Identify which cell holds the provided text, then report its [x, y] central coordinate. 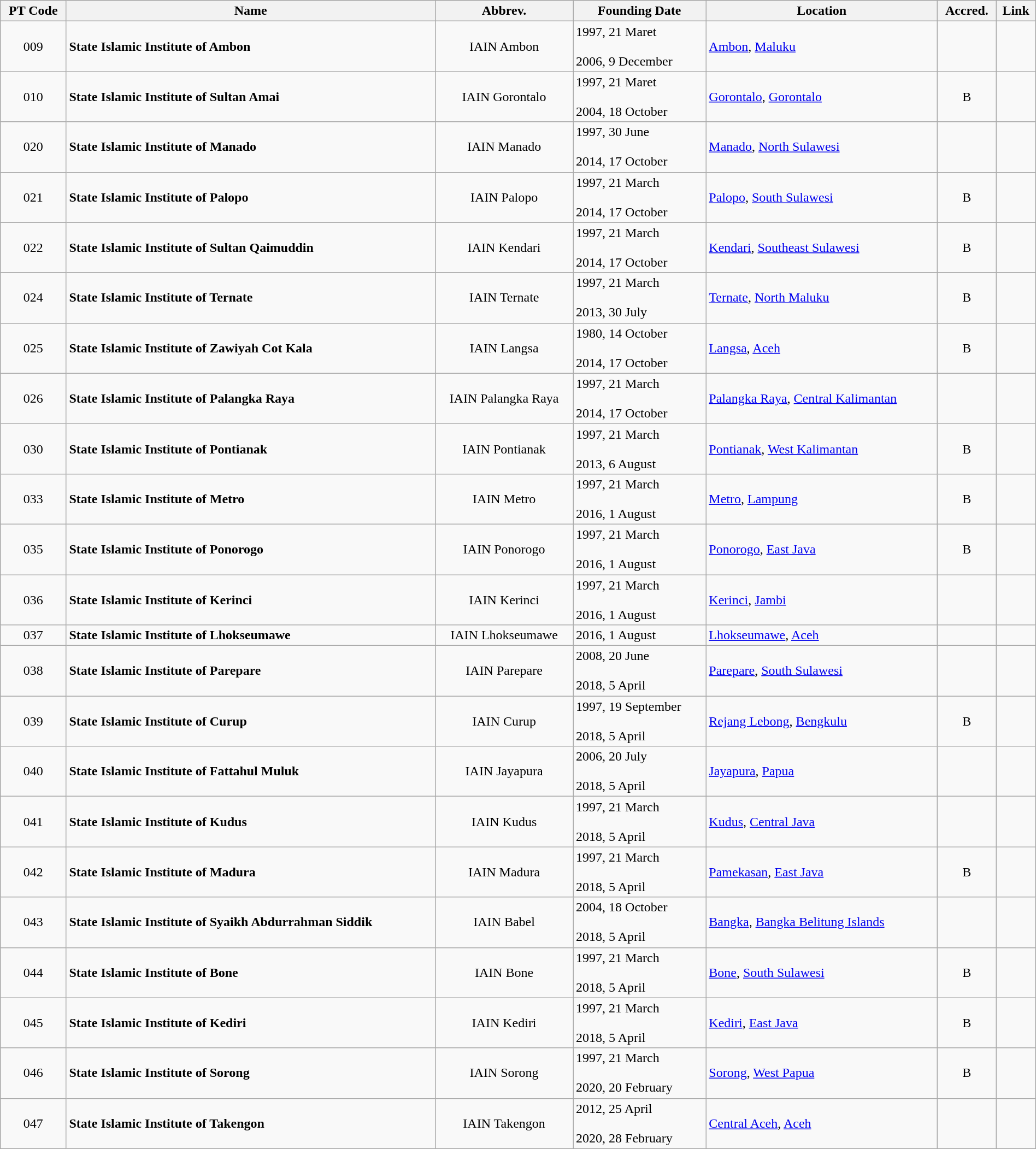
IAIN Lhokseumawe [504, 635]
State Islamic Institute of Curup [251, 721]
IAIN Gorontalo [504, 97]
020 [33, 147]
State Islamic Institute of Madura [251, 872]
026 [33, 398]
State Islamic Institute of Ponorogo [251, 549]
022 [33, 248]
State Islamic Institute of Ambon [251, 46]
IAIN Metro [504, 499]
State Islamic Institute of Ternate [251, 298]
2012, 25 April2020, 28 February [639, 1123]
State Islamic Institute of Palopo [251, 197]
1997, 21 Maret2006, 9 December [639, 46]
IAIN Kendari [504, 248]
042 [33, 872]
1997, 21 March2020, 20 February [639, 1073]
2016, 1 August [639, 635]
Ternate, North Maluku [822, 298]
Name [251, 11]
Abbrev. [504, 11]
Kediri, East Java [822, 1023]
State Islamic Institute of Zawiyah Cot Kala [251, 348]
038 [33, 671]
Gorontalo, Gorontalo [822, 97]
025 [33, 348]
040 [33, 771]
IAIN Kudus [504, 822]
Kendari, Southeast Sulawesi [822, 248]
1980, 14 October2014, 17 October [639, 348]
036 [33, 600]
Jayapura, Papua [822, 771]
Sorong, West Papua [822, 1073]
IAIN Curup [504, 721]
1997, 30 June2014, 17 October [639, 147]
Bone, South Sulawesi [822, 973]
Manado, North Sulawesi [822, 147]
046 [33, 1073]
IAIN Manado [504, 147]
Bangka, Bangka Belitung Islands [822, 922]
Ambon, Maluku [822, 46]
045 [33, 1023]
030 [33, 449]
IAIN Ambon [504, 46]
1997, 21 March2013, 30 July [639, 298]
Kerinci, Jambi [822, 600]
State Islamic Institute of Sultan Qaimuddin [251, 248]
Lhokseumawe, Aceh [822, 635]
IAIN Ternate [504, 298]
State Islamic Institute of Pontianak [251, 449]
State Islamic Institute of Takengon [251, 1123]
State Islamic Institute of Kudus [251, 822]
IAIN Langsa [504, 348]
Founding Date [639, 11]
2006, 20 July2018, 5 April [639, 771]
PT Code [33, 11]
035 [33, 549]
State Islamic Institute of Syaikh Abdurrahman Siddik [251, 922]
IAIN Palopo [504, 197]
Pontianak, West Kalimantan [822, 449]
2004, 18 October2018, 5 April [639, 922]
Link [1016, 11]
Metro, Lampung [822, 499]
State Islamic Institute of Kediri [251, 1023]
1997, 21 Maret2004, 18 October [639, 97]
IAIN Kerinci [504, 600]
041 [33, 822]
Parepare, South Sulawesi [822, 671]
State Islamic Institute of Fattahul Muluk [251, 771]
IAIN Jayapura [504, 771]
State Islamic Institute of Bone [251, 973]
Location [822, 11]
024 [33, 298]
Langsa, Aceh [822, 348]
State Islamic Institute of Sorong [251, 1073]
IAIN Sorong [504, 1073]
044 [33, 973]
Ponorogo, East Java [822, 549]
Pamekasan, East Java [822, 872]
039 [33, 721]
010 [33, 97]
State Islamic Institute of Lhokseumawe [251, 635]
047 [33, 1123]
IAIN Parepare [504, 671]
IAIN Ponorogo [504, 549]
1997, 19 September2018, 5 April [639, 721]
State Islamic Institute of Metro [251, 499]
021 [33, 197]
1997, 21 March2013, 6 August [639, 449]
State Islamic Institute of Sultan Amai [251, 97]
State Islamic Institute of Manado [251, 147]
043 [33, 922]
Kudus, Central Java [822, 822]
Central Aceh, Aceh [822, 1123]
IAIN Kediri [504, 1023]
IAIN Takengon [504, 1123]
IAIN Bone [504, 973]
Accred. [967, 11]
IAIN Babel [504, 922]
037 [33, 635]
2008, 20 June2018, 5 April [639, 671]
IAIN Madura [504, 872]
Palopo, South Sulawesi [822, 197]
IAIN Palangka Raya [504, 398]
State Islamic Institute of Kerinci [251, 600]
009 [33, 46]
State Islamic Institute of Parepare [251, 671]
033 [33, 499]
State Islamic Institute of Palangka Raya [251, 398]
IAIN Pontianak [504, 449]
Rejang Lebong, Bengkulu [822, 721]
Palangka Raya, Central Kalimantan [822, 398]
